Pinpoint the cell where the given text exists, returning its (x, y) midpoint coordinate. 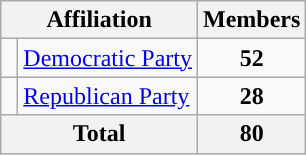
Affiliation (100, 20)
52 (251, 58)
Democratic Party (108, 58)
Members (251, 20)
Republican Party (108, 96)
80 (251, 134)
28 (251, 96)
Total (100, 134)
